Locate the cell with the specified text and output its (X, Y) center coordinate. 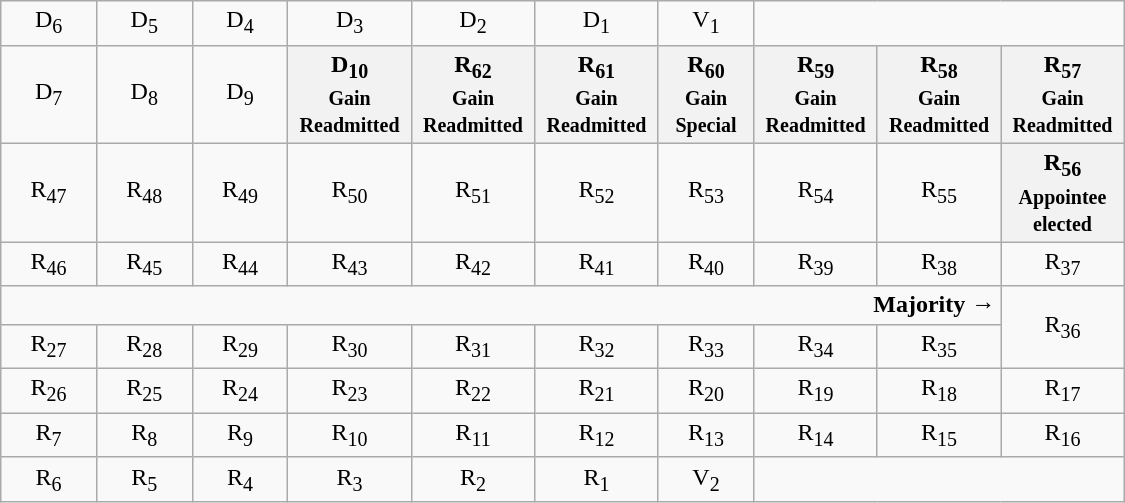
R23 (350, 391)
R34 (816, 346)
R24 (240, 391)
D7 (49, 94)
R40 (706, 264)
D1 (596, 23)
R19 (816, 391)
R29 (240, 346)
Majority → (501, 305)
R30 (350, 346)
R16 (1062, 435)
V1 (706, 23)
D6 (49, 23)
R56Appointee elected (1062, 192)
R15 (938, 435)
R13 (706, 435)
R44 (240, 264)
D2 (472, 23)
R17 (1062, 391)
R48 (144, 192)
R1 (596, 479)
R47 (49, 192)
R58GainReadmitted (938, 94)
R21 (596, 391)
R18 (938, 391)
R45 (144, 264)
R9 (240, 435)
R10 (350, 435)
D3 (350, 23)
R20 (706, 391)
R7 (49, 435)
R28 (144, 346)
R2 (472, 479)
R33 (706, 346)
R54 (816, 192)
R46 (49, 264)
R51 (472, 192)
R25 (144, 391)
R27 (49, 346)
R31 (472, 346)
R36 (1062, 327)
R22 (472, 391)
V2 (706, 479)
R38 (938, 264)
R6 (49, 479)
R12 (596, 435)
R41 (596, 264)
R61GainReadmitted (596, 94)
R37 (1062, 264)
R3 (350, 479)
R35 (938, 346)
R52 (596, 192)
R49 (240, 192)
R60GainSpecial (706, 94)
D4 (240, 23)
R5 (144, 479)
R53 (706, 192)
R55 (938, 192)
R11 (472, 435)
R57GainReadmitted (1062, 94)
R26 (49, 391)
R14 (816, 435)
R50 (350, 192)
R42 (472, 264)
R43 (350, 264)
R39 (816, 264)
D8 (144, 94)
R4 (240, 479)
D5 (144, 23)
D9 (240, 94)
R32 (596, 346)
R8 (144, 435)
D10GainReadmitted (350, 94)
R62GainReadmitted (472, 94)
R59GainReadmitted (816, 94)
